Return (X, Y) of the center of cell containing provided text 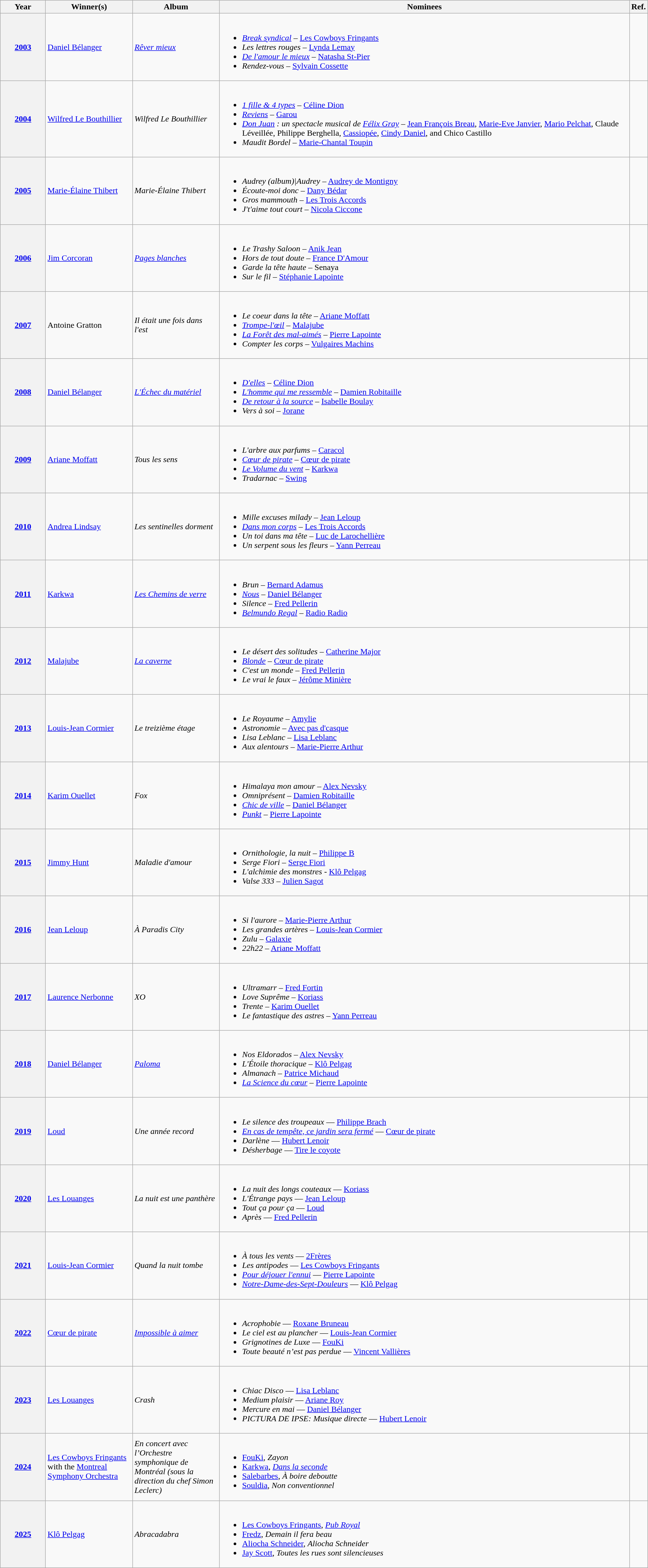
Crash (176, 1400)
Le silence des troupeaux — Philippe BrachEn cas de tempête, ce jardin sera fermé — Cœur de pirateDarlène — Hubert LenoirDésherbage — Tire le coyote (424, 1131)
Les Chemins de verre (176, 594)
Abracadabra (176, 1534)
Ultramarr – Fred FortinLove Suprême – KoriassTrente – Karim OuelletLe fantastique des astres – Yann Perreau (424, 997)
La nuit des longs couteaux — KoriassL'Étrange pays — Jean LeloupTout ça pour ça — LoudAprès — Fred Pellerin (424, 1198)
2025 (23, 1534)
Pages blanches (176, 258)
Quand la nuit tombe (176, 1265)
2007 (23, 325)
2008 (23, 392)
2016 (23, 930)
Antoine Gratton (89, 325)
Ornithologie, la nuit – Philippe BSerge Fiori – Serge FioriL'alchimie des monstres - Klô PelgagValse 333 – Julien Sagot (424, 863)
Laurence Nerbonne (89, 997)
2021 (23, 1265)
Jim Corcoran (89, 258)
2018 (23, 1064)
Malajube (89, 661)
Paloma (176, 1064)
2010 (23, 526)
Nos Eldorados – Alex NevskyL'Étoile thoracique – Klô PelgagAlmanach – Patrice MichaudLa Science du cœur – Pierre Lapointe (424, 1064)
2011 (23, 594)
Winner(s) (89, 7)
À Paradis City (176, 930)
Les sentinelles dorment (176, 526)
Brun – Bernard AdamusNous – Daniel BélangerSilence – Fred PellerinBelmundo Regal – Radio Radio (424, 594)
2004 (23, 119)
2023 (23, 1400)
Le désert des solitudes – Catherine MajorBlonde – Cœur de pirateC'est un monde – Fred PellerinLe vrai le faux – Jérôme Minière (424, 661)
Si l'aurore – Marie-Pierre ArthurLes grandes artères – Louis-Jean CormierZulu – Galaxie22h22 – Ariane Moffatt (424, 930)
Klô Pelgag (89, 1534)
2006 (23, 258)
Acrophobie — Roxane BruneauLe ciel est au plancher — Louis-Jean CormierGrignotines de Luxe — FouKiToute beauté n’est pas perdue — Vincent Vallières (424, 1333)
Tous les sens (176, 459)
La nuit est une panthère (176, 1198)
2009 (23, 459)
Jean Leloup (89, 930)
2003 (23, 47)
Cœur de pirate (89, 1333)
2015 (23, 863)
Les Cowboys Fringants, Pub RoyalFredz, Demain il fera beauAliocha Schneider, Aliocha SchneiderJay Scott, Toutes les rues sont silencieuses (424, 1534)
Loud (89, 1131)
À tous les vents — 2FrèresLes antipodes — Les Cowboys FringantsPour déjouer l'ennui — Pierre LapointeNotre-Dame-des-Sept-Douleurs — Klô Pelgag (424, 1265)
En concert avec l’Orchestre symphonique de Montréal (sous la direction du chef Simon Leclerc) (176, 1467)
Une année record (176, 1131)
Le Trashy Saloon – Anik JeanHors de tout doute – France D'AmourGarde la tête haute – SenayaSur le fil – Stéphanie Lapointe (424, 258)
2014 (23, 795)
2024 (23, 1467)
2012 (23, 661)
Fox (176, 795)
Le Royaume – AmylieAstronomie – Avec pas d'casqueLisa Leblanc – Lisa LeblancAux alentours – Marie-Pierre Arthur (424, 728)
2017 (23, 997)
Nominees (424, 7)
Maladie d'amour (176, 863)
La caverne (176, 661)
Karkwa (89, 594)
XO (176, 997)
2019 (23, 1131)
FouKi, ZayonKarkwa, Dans la secondeSalebarbes, À boire deboutteSouldia, Non conventionnel (424, 1467)
D'elles – Céline DionL'homme qui me ressemble – Damien RobitailleDe retour à la source – Isabelle BoulayVers à soi – Jorane (424, 392)
2013 (23, 728)
2005 (23, 191)
Audrey (album)|Audrey – Audrey de MontignyÉcoute-moi donc – Dany BédarGros mammouth – Les Trois AccordsJ't'aime tout court – Nicola Ciccone (424, 191)
2022 (23, 1333)
Break syndical – Les Cowboys FringantsLes lettres rouges – Lynda LemayDe l'amour le mieux – Natasha St-PierRendez-vous – Sylvain Cossette (424, 47)
Ref. (638, 7)
Jimmy Hunt (89, 863)
Year (23, 7)
L'arbre aux parfums – CaracolCœur de pirate – Cœur de pirateLe Volume du vent – KarkwaTradarnac – Swing (424, 459)
Le treizième étage (176, 728)
Andrea Lindsay (89, 526)
Les Cowboys Fringants with the Montreal Symphony Orchestra (89, 1467)
Rêver mieux (176, 47)
Le coeur dans la tête – Ariane MoffattTrompe-l'œil – MalajubeLa Forêt des mal-aimés – Pierre LapointeCompter les corps – Vulgaires Machins (424, 325)
Album (176, 7)
Karim Ouellet (89, 795)
Himalaya mon amour – Alex NevskyOmniprésent – Damien RobitailleChic de ville – Daniel BélangerPunkt – Pierre Lapointe (424, 795)
Ariane Moffatt (89, 459)
Impossible à aimer (176, 1333)
Il était une fois dans l'est (176, 325)
Chiac Disco — Lisa LeblancMedium plaisir — Ariane RoyMercure en mai — Daniel BélangerPICTURA DE IPSE: Musique directe — Hubert Lenoir (424, 1400)
L'Échec du matériel (176, 392)
2020 (23, 1198)
